Pinpoint the cell where the given text exists, returning its (x, y) midpoint coordinate. 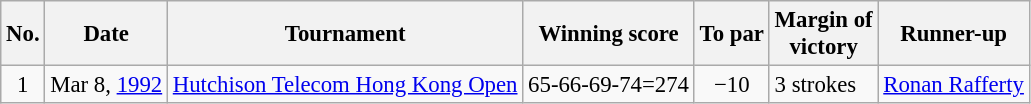
Hutchison Telecom Hong Kong Open (344, 85)
−10 (732, 85)
3 strokes (824, 85)
Date (106, 34)
Margin ofvictory (824, 34)
65-66-69-74=274 (609, 85)
1 (23, 85)
Ronan Rafferty (954, 85)
Tournament (344, 34)
Runner-up (954, 34)
Mar 8, 1992 (106, 85)
No. (23, 34)
Winning score (609, 34)
To par (732, 34)
